Capture the cell that displays the provided text and extract its (X, Y) central coordinate. 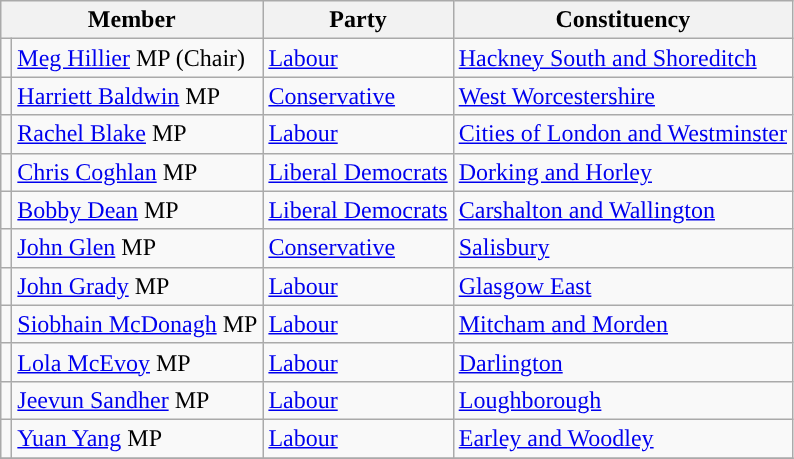
Harriett Baldwin MP (138, 96)
Salisbury (622, 248)
John Grady MP (138, 286)
Yuan Yang MP (138, 438)
Siobhain McDonagh MP (138, 324)
Darlington (622, 362)
Hackney South and Shoreditch (622, 58)
Mitcham and Morden (622, 324)
Meg Hillier MP (Chair) (138, 58)
Glasgow East (622, 286)
Chris Coghlan MP (138, 172)
Member (132, 20)
Rachel Blake MP (138, 134)
Cities of London and Westminster (622, 134)
John Glen MP (138, 248)
Earley and Woodley (622, 438)
Loughborough (622, 400)
Jeevun Sandher MP (138, 400)
Bobby Dean MP (138, 210)
West Worcestershire (622, 96)
Dorking and Horley (622, 172)
Lola McEvoy MP (138, 362)
Party (358, 20)
Constituency (622, 20)
Carshalton and Wallington (622, 210)
